Output the (X, Y) coordinate of the center of the cell containing the given text.  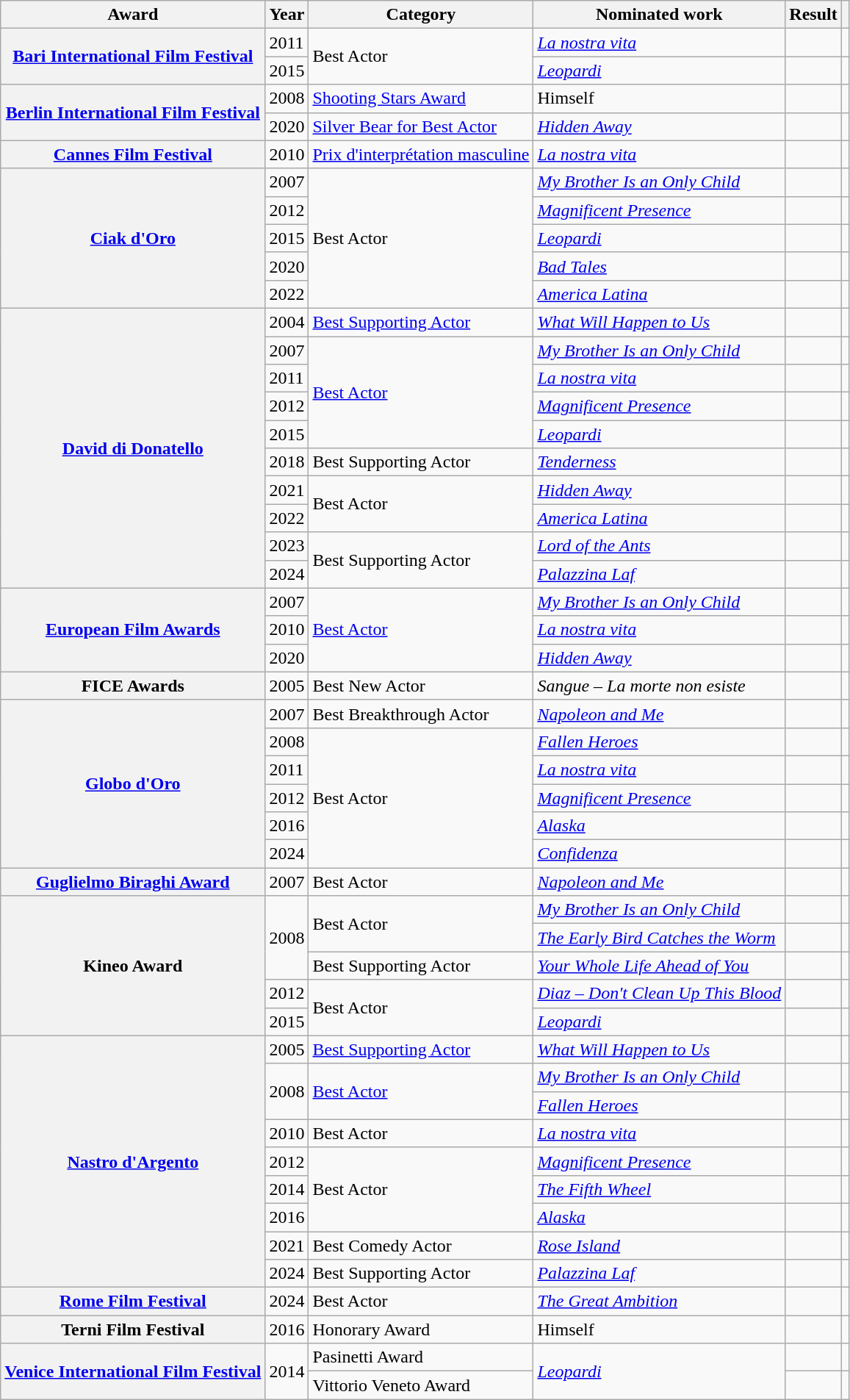
Your Whole Life Ahead of You (660, 966)
Award (133, 15)
Diaz – Don't Clean Up This Blood (660, 994)
The Great Ambition (660, 1302)
Shooting Stars Award (421, 98)
Silver Bear for Best Actor (421, 126)
Rose Island (660, 1246)
Bari International Film Festival (133, 57)
Nominated work (660, 15)
Berlin International Film Festival (133, 112)
The Early Bird Catches the Worm (660, 938)
Globo d'Oro (133, 783)
Result (813, 15)
Category (421, 15)
Sangue – La morte non esiste (660, 686)
Terni Film Festival (133, 1329)
Vittorio Veneto Award (421, 1385)
Rome Film Festival (133, 1302)
David di Donatello (133, 448)
Lord of the Ants (660, 546)
Year (287, 15)
Ciak d'Oro (133, 238)
Best Comedy Actor (421, 1246)
Bad Tales (660, 266)
2018 (287, 462)
Venice International Film Festival (133, 1371)
Tenderness (660, 462)
Nastro d'Argento (133, 1161)
2023 (287, 546)
Honorary Award (421, 1329)
Best New Actor (421, 686)
Best Breakthrough Actor (421, 714)
2004 (287, 322)
Pasinetti Award (421, 1357)
Prix d'interprétation masculine (421, 154)
Kineo Award (133, 966)
FICE Awards (133, 686)
European Film Awards (133, 630)
The Fifth Wheel (660, 1189)
Confidenza (660, 854)
Guglielmo Biraghi Award (133, 882)
Cannes Film Festival (133, 154)
